Search for the cell housing the specified text and yield its (x, y) center coordinate. 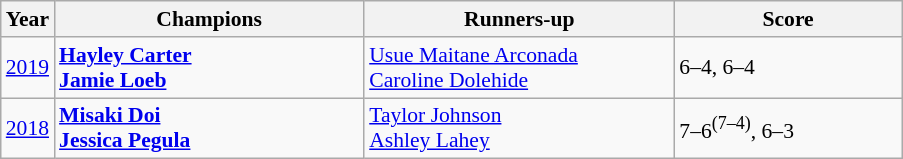
Runners-up (519, 19)
Usue Maitane Arconada Caroline Dolehide (519, 68)
Misaki Doi Jessica Pegula (209, 128)
2019 (28, 68)
Score (788, 19)
Taylor Johnson Ashley Lahey (519, 128)
Year (28, 19)
2018 (28, 128)
6–4, 6–4 (788, 68)
Champions (209, 19)
7–6(7–4), 6–3 (788, 128)
Hayley Carter Jamie Loeb (209, 68)
